Search for the cell housing the specified text and yield its [X, Y] center coordinate. 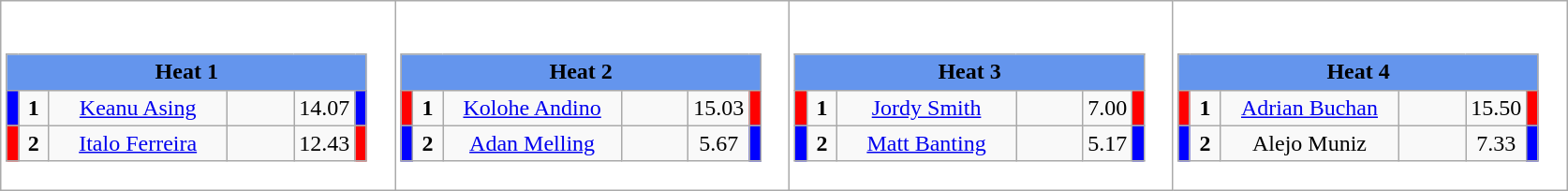
Kolohe Andino [532, 108]
Keanu Asing [139, 108]
Heat 3 [969, 72]
Jordy Smith [927, 108]
12.43 [324, 143]
Heat 1 1 Keanu Asing 14.07 2 Italo Ferreira 12.43 [199, 95]
7.00 [1107, 108]
Heat 2 1 Kolohe Andino 15.03 2 Adan Melling 5.67 [592, 95]
7.33 [1497, 143]
Italo Ferreira [139, 143]
Heat 2 [581, 72]
15.50 [1497, 108]
Alejo Muniz [1309, 143]
14.07 [324, 108]
Adan Melling [532, 143]
Heat 4 1 Adrian Buchan 15.50 2 Alejo Muniz 7.33 [1369, 95]
Adrian Buchan [1309, 108]
5.67 [719, 143]
Heat 1 [186, 72]
Heat 4 [1358, 72]
5.17 [1107, 143]
Matt Banting [927, 143]
15.03 [719, 108]
Heat 3 1 Jordy Smith 7.00 2 Matt Banting 5.17 [982, 95]
